From the cell containing the given text, extract its center point as [x, y] coordinate. 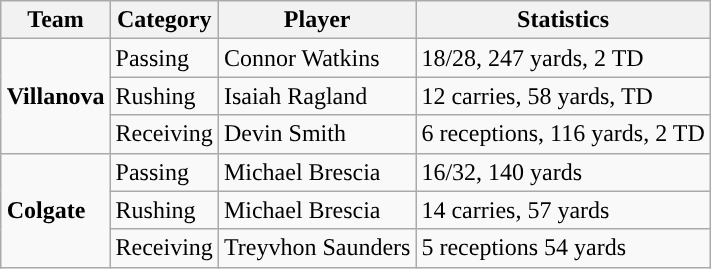
Statistics [563, 20]
Colgate [56, 210]
12 carries, 58 yards, TD [563, 96]
Team [56, 20]
Devin Smith [317, 134]
Player [317, 20]
Treyvhon Saunders [317, 248]
16/32, 140 yards [563, 172]
6 receptions, 116 yards, 2 TD [563, 134]
Isaiah Ragland [317, 96]
Connor Watkins [317, 58]
5 receptions 54 yards [563, 248]
14 carries, 57 yards [563, 210]
Villanova [56, 96]
18/28, 247 yards, 2 TD [563, 58]
Category [164, 20]
